For the text-containing cell, return its midpoint in [x, y] coordinate format. 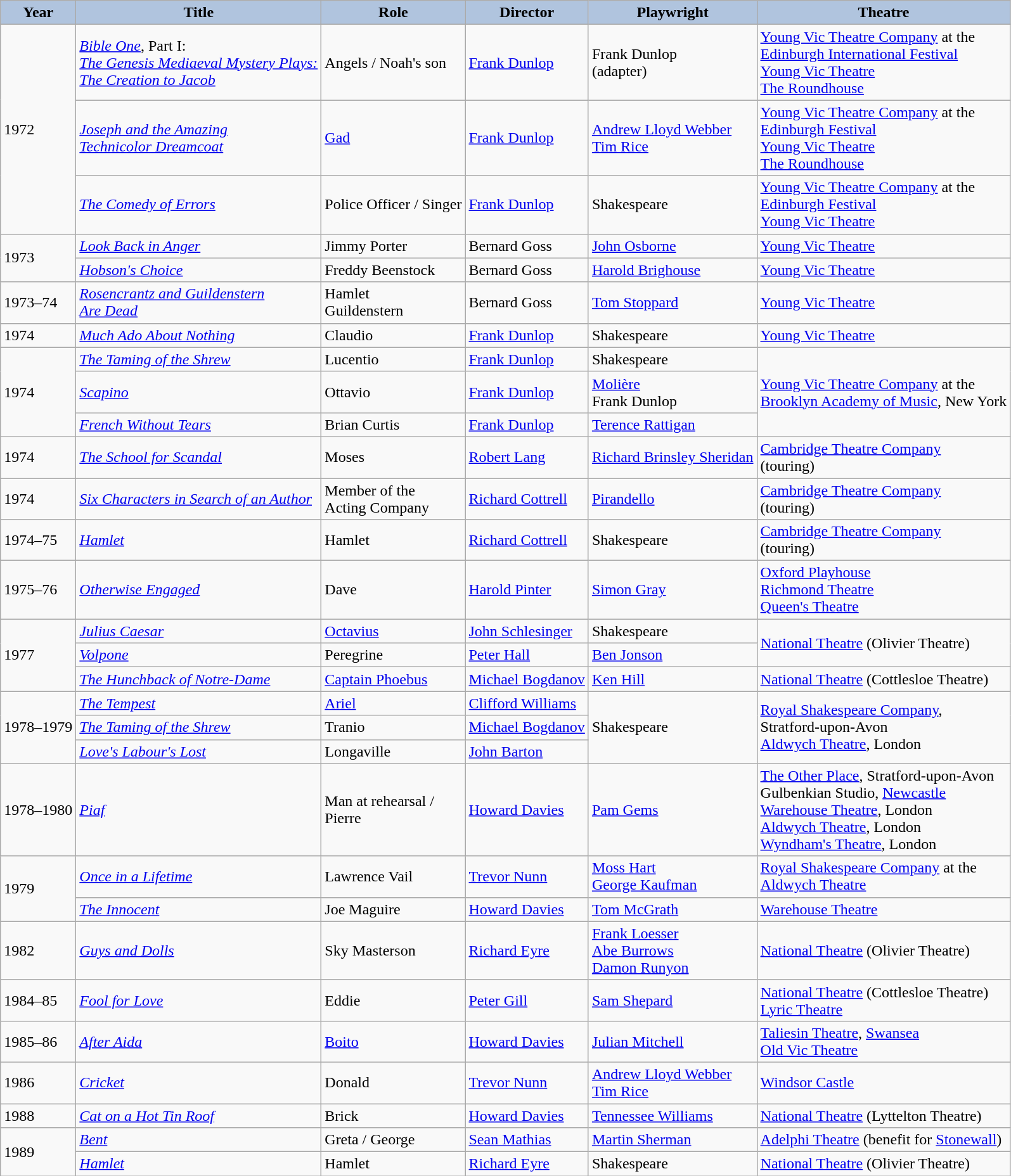
Fool for Love [199, 1000]
Adelphi Theatre (benefit for Stonewall) [884, 1140]
Police Officer / Singer [393, 205]
Otherwise Engaged [199, 590]
Much Ado About Nothing [199, 335]
Year [38, 13]
Freddy Beenstock [393, 270]
Peter Hall [527, 655]
1973 [38, 258]
Sean Mathias [527, 1140]
Captain Phoebus [393, 679]
Brick [393, 1116]
Young Vic Theatre Company at the Edinburgh FestivalYoung Vic Theatre [884, 205]
1985–86 [38, 1042]
Hamlet Guildenstern [393, 303]
1975–76 [38, 590]
Jimmy Porter [393, 246]
The Tempest [199, 703]
Six Characters in Search of an Author [199, 498]
Tom Stoppard [673, 303]
Brian Curtis [393, 425]
Windsor Castle [884, 1082]
Greta / George [393, 1140]
1974–75 [38, 540]
Royal Shakespeare Company, Stratford-upon-Avon Aldwych Theatre, London [884, 727]
Cricket [199, 1082]
Robert Lang [527, 457]
Peter Gill [527, 1000]
Playwright [673, 13]
Cat on a Hot Tin Roof [199, 1116]
Love's Labour's Lost [199, 751]
Bible One, Part I: The Genesis Mediaeval Mystery Plays: The Creation to Jacob [199, 62]
Gad [393, 138]
1977 [38, 655]
Rosencrantz and Guildenstern Are Dead [199, 303]
Eddie [393, 1000]
Young Vic Theatre Company at the Edinburgh International FestivalYoung Vic TheatreThe Roundhouse [884, 62]
The Innocent [199, 909]
Guys and Dolls [199, 950]
Man at rehearsal / Pierre [393, 810]
Ottavio [393, 392]
John Barton [527, 751]
1973–74 [38, 303]
Royal Shakespeare Company at the Aldwych Theatre [884, 877]
Bent [199, 1140]
1986 [38, 1082]
John Osborne [673, 246]
Dave [393, 590]
Longaville [393, 751]
Boito [393, 1042]
1989 [38, 1152]
Pam Gems [673, 810]
John Schlesinger [527, 631]
Clifford Williams [527, 703]
Warehouse Theatre [884, 909]
Harold Pinter [527, 590]
Frank Loesser Abe Burrows Damon Runyon [673, 950]
Molière Frank Dunlop [673, 392]
Taliesin Theatre, Swansea Old Vic Theatre [884, 1042]
Theatre [884, 13]
Young Vic Theatre Company at the Brooklyn Academy of Music, New York [884, 392]
Joe Maguire [393, 909]
Angels / Noah's son [393, 62]
The Comedy of Errors [199, 205]
Martin Sherman [673, 1140]
Look Back in Anger [199, 246]
Ariel [393, 703]
1972 [38, 129]
Hobson's Choice [199, 270]
1988 [38, 1116]
Peregrine [393, 655]
The School for Scandal [199, 457]
Sky Masterson [393, 950]
Donald [393, 1082]
Moses [393, 457]
1982 [38, 950]
Tennessee Williams [673, 1116]
1978–1979 [38, 727]
Member of the Acting Company [393, 498]
Lucentio [393, 359]
Harold Brighouse [673, 270]
1978–1980 [38, 810]
After Aida [199, 1042]
Simon Gray [673, 590]
Once in a Lifetime [199, 877]
Role [393, 13]
National Theatre (Lyttelton Theatre) [884, 1116]
Volpone [199, 655]
Octavius [393, 631]
Young Vic Theatre Company at the Edinburgh Festival Young Vic TheatreThe Roundhouse [884, 138]
1979 [38, 888]
Director [527, 13]
Terence Rattigan [673, 425]
Pirandello [673, 498]
Piaf [199, 810]
Ben Jonson [673, 655]
National Theatre (Cottlesloe Theatre)Lyric Theatre [884, 1000]
Tom McGrath [673, 909]
Julian Mitchell [673, 1042]
Title [199, 13]
Lawrence Vail [393, 877]
Moss HartGeorge Kaufman [673, 877]
Ken Hill [673, 679]
Oxford Playhouse Richmond Theatre Queen's Theatre [884, 590]
The Hunchback of Notre-Dame [199, 679]
Tranio [393, 727]
Frank Dunlop (adapter) [673, 62]
Scapino [199, 392]
The Other Place, Stratford-upon-Avon Gulbenkian Studio, Newcastle Warehouse Theatre, London Aldwych Theatre, London Wyndham's Theatre, London [884, 810]
Joseph and the Amazing Technicolor Dreamcoat [199, 138]
French Without Tears [199, 425]
National Theatre (Cottlesloe Theatre) [884, 679]
Julius Caesar [199, 631]
Claudio [393, 335]
1984–85 [38, 1000]
Sam Shepard [673, 1000]
Richard Brinsley Sheridan [673, 457]
